For the text-containing cell, return its midpoint in [X, Y] coordinate format. 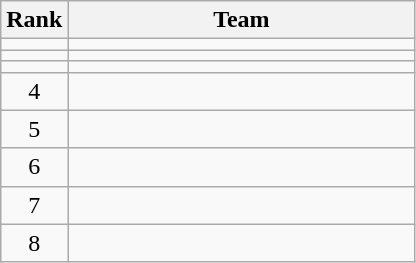
7 [34, 205]
4 [34, 91]
8 [34, 243]
5 [34, 129]
Team [242, 20]
Rank [34, 20]
6 [34, 167]
